Provide the (x, y) coordinate of the cell's center where the given text is located.  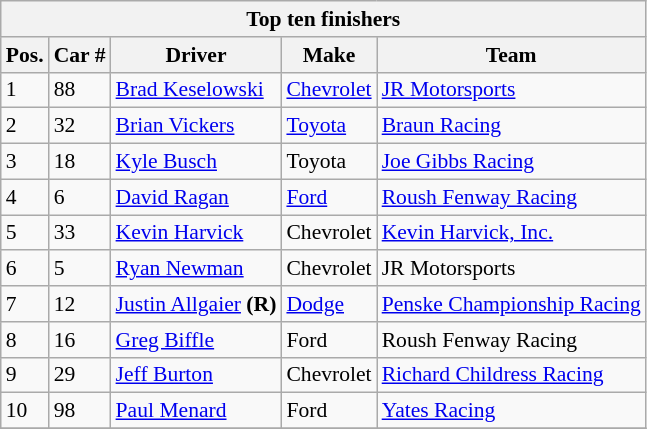
2 (25, 126)
Richard Childress Racing (512, 375)
Penske Championship Racing (512, 304)
7 (25, 304)
Ryan Newman (196, 269)
Kevin Harvick (196, 233)
Top ten finishers (324, 19)
Kevin Harvick, Inc. (512, 233)
Car # (80, 55)
16 (80, 340)
Pos. (25, 55)
4 (25, 197)
3 (25, 162)
1 (25, 90)
Joe Gibbs Racing (512, 162)
18 (80, 162)
33 (80, 233)
Kyle Busch (196, 162)
Braun Racing (512, 126)
12 (80, 304)
29 (80, 375)
Greg Biffle (196, 340)
Brad Keselowski (196, 90)
Make (328, 55)
9 (25, 375)
Team (512, 55)
88 (80, 90)
David Ragan (196, 197)
Brian Vickers (196, 126)
Paul Menard (196, 411)
Justin Allgaier (R) (196, 304)
Driver (196, 55)
10 (25, 411)
98 (80, 411)
32 (80, 126)
Dodge (328, 304)
Yates Racing (512, 411)
8 (25, 340)
Jeff Burton (196, 375)
